Identify which cell holds the provided text, then report its (X, Y) central coordinate. 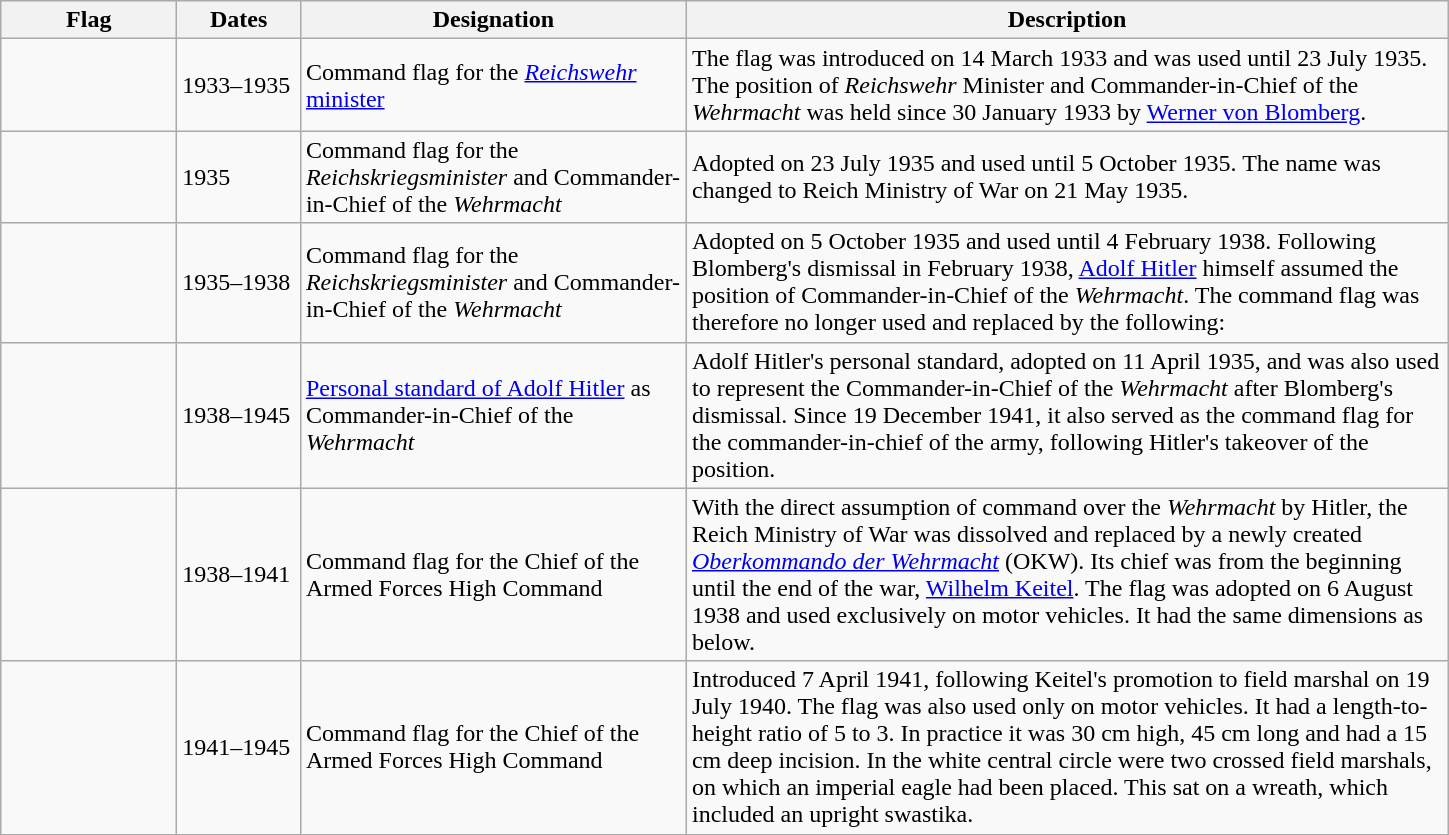
Adopted on 23 July 1935 and used until 5 October 1935. The name was changed to Reich Ministry of War on 21 May 1935. (1066, 177)
Description (1066, 20)
1933–1935 (239, 85)
1941–1945 (239, 748)
1938–1945 (239, 415)
Flag (89, 20)
1938–1941 (239, 574)
Dates (239, 20)
Designation (493, 20)
Personal standard of Adolf Hitler as Commander-in-Chief of the Wehrmacht (493, 415)
1935–1938 (239, 282)
1935 (239, 177)
Command flag for the Reichswehr minister (493, 85)
